Scan for the cell matching the given text and deliver its [X, Y] coordinate at center. 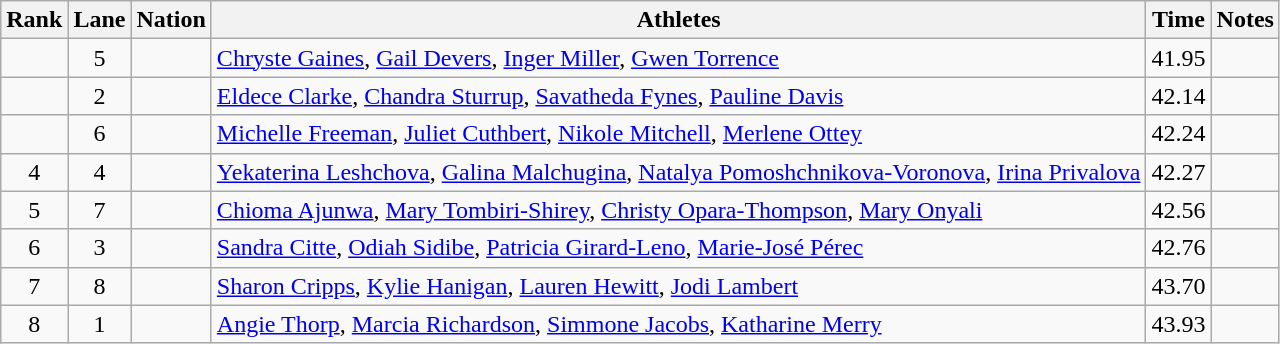
Eldece Clarke, Chandra Sturrup, Savatheda Fynes, Pauline Davis [678, 96]
2 [100, 96]
43.93 [1178, 324]
Sandra Citte, Odiah Sidibe, Patricia Girard-Leno, Marie-José Pérec [678, 248]
41.95 [1178, 58]
Angie Thorp, Marcia Richardson, Simmone Jacobs, Katharine Merry [678, 324]
Michelle Freeman, Juliet Cuthbert, Nikole Mitchell, Merlene Ottey [678, 134]
42.76 [1178, 248]
Chryste Gaines, Gail Devers, Inger Miller, Gwen Torrence [678, 58]
Sharon Cripps, Kylie Hanigan, Lauren Hewitt, Jodi Lambert [678, 286]
Notes [1245, 20]
1 [100, 324]
Rank [34, 20]
Chioma Ajunwa, Mary Tombiri-Shirey, Christy Opara-Thompson, Mary Onyali [678, 210]
Lane [100, 20]
Nation [171, 20]
Athletes [678, 20]
Yekaterina Leshchova, Galina Malchugina, Natalya Pomoshchnikova-Voronova, Irina Privalova [678, 172]
Time [1178, 20]
42.24 [1178, 134]
42.27 [1178, 172]
42.56 [1178, 210]
3 [100, 248]
43.70 [1178, 286]
42.14 [1178, 96]
